Search for the cell housing the specified text and yield its (x, y) center coordinate. 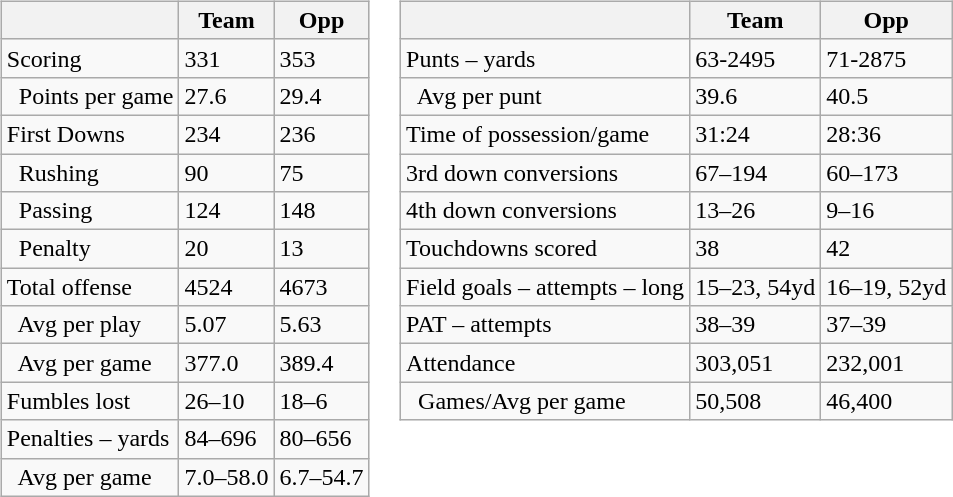
Touchdowns scored (546, 249)
5.63 (322, 325)
18–6 (322, 401)
39.6 (756, 96)
9–16 (886, 211)
67–194 (756, 173)
303,051 (756, 363)
40.5 (886, 96)
331 (226, 58)
Time of possession/game (546, 134)
38–39 (756, 325)
4673 (322, 287)
Attendance (546, 363)
16–19, 52yd (886, 287)
60–173 (886, 173)
20 (226, 249)
Avg per punt (546, 96)
38 (756, 249)
31:24 (756, 134)
26–10 (226, 401)
Games/Avg per game (546, 401)
Rushing (90, 173)
84–696 (226, 439)
124 (226, 211)
13–26 (756, 211)
15–23, 54yd (756, 287)
29.4 (322, 96)
PAT – attempts (546, 325)
50,508 (756, 401)
75 (322, 173)
27.6 (226, 96)
71-2875 (886, 58)
80–656 (322, 439)
Field goals – attempts – long (546, 287)
Penalties – yards (90, 439)
148 (322, 211)
28:36 (886, 134)
Fumbles lost (90, 401)
232,001 (886, 363)
4th down conversions (546, 211)
42 (886, 249)
First Downs (90, 134)
377.0 (226, 363)
Avg per play (90, 325)
90 (226, 173)
7.0–58.0 (226, 477)
63-2495 (756, 58)
13 (322, 249)
37–39 (886, 325)
Scoring (90, 58)
5.07 (226, 325)
389.4 (322, 363)
353 (322, 58)
Passing (90, 211)
Punts – yards (546, 58)
4524 (226, 287)
236 (322, 134)
Points per game (90, 96)
46,400 (886, 401)
3rd down conversions (546, 173)
6.7–54.7 (322, 477)
Penalty (90, 249)
Total offense (90, 287)
234 (226, 134)
